Identify which cell holds the provided text, then report its [X, Y] central coordinate. 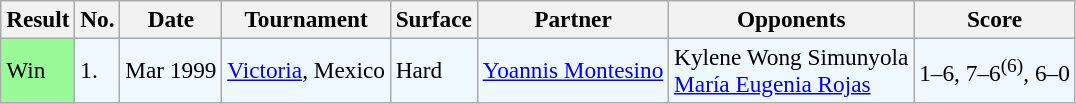
Victoria, Mexico [306, 70]
Tournament [306, 19]
Kylene Wong Simunyola María Eugenia Rojas [792, 70]
No. [98, 19]
Partner [572, 19]
Surface [434, 19]
Opponents [792, 19]
Hard [434, 70]
Score [994, 19]
1. [98, 70]
1–6, 7–6(6), 6–0 [994, 70]
Win [38, 70]
Date [171, 19]
Yoannis Montesino [572, 70]
Result [38, 19]
Mar 1999 [171, 70]
